Extract the [x, y] coordinate from the center of the cell holding the provided text.  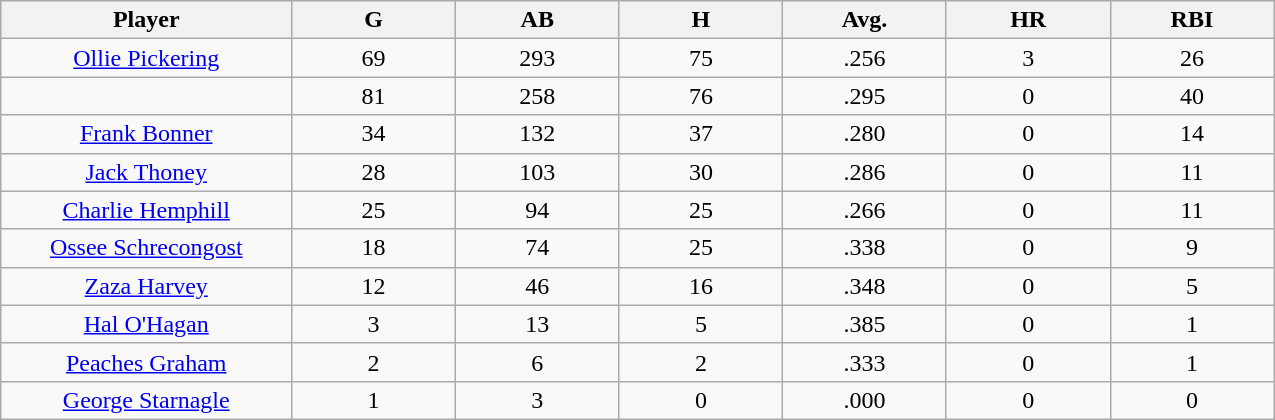
46 [537, 286]
RBI [1192, 20]
.295 [865, 96]
16 [701, 286]
George Starnagle [146, 400]
.385 [865, 324]
HR [1028, 20]
Player [146, 20]
AB [537, 20]
74 [537, 248]
132 [537, 134]
.000 [865, 400]
6 [537, 362]
30 [701, 172]
81 [374, 96]
258 [537, 96]
40 [1192, 96]
Ollie Pickering [146, 58]
G [374, 20]
94 [537, 210]
37 [701, 134]
13 [537, 324]
76 [701, 96]
.280 [865, 134]
103 [537, 172]
Ossee Schrecongost [146, 248]
Peaches Graham [146, 362]
Jack Thoney [146, 172]
.333 [865, 362]
Frank Bonner [146, 134]
293 [537, 58]
Avg. [865, 20]
34 [374, 134]
Charlie Hemphill [146, 210]
.338 [865, 248]
.348 [865, 286]
H [701, 20]
18 [374, 248]
14 [1192, 134]
.256 [865, 58]
Zaza Harvey [146, 286]
.266 [865, 210]
Hal O'Hagan [146, 324]
69 [374, 58]
75 [701, 58]
28 [374, 172]
26 [1192, 58]
12 [374, 286]
.286 [865, 172]
9 [1192, 248]
